Return (X, Y) of the center of cell containing provided text 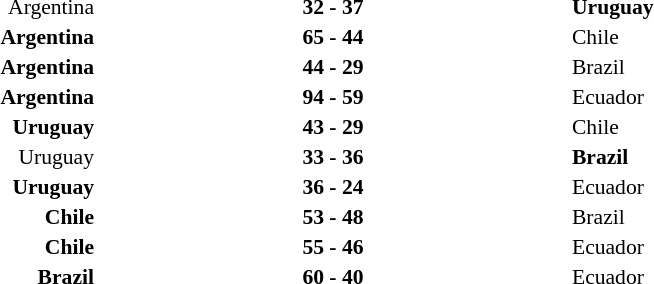
44 - 29 (333, 67)
33 - 36 (333, 157)
65 - 44 (333, 37)
53 - 48 (333, 217)
55 - 46 (333, 247)
94 - 59 (333, 97)
43 - 29 (333, 127)
36 - 24 (333, 187)
